Provide the (x, y) coordinate of the cell's center where the given text is located.  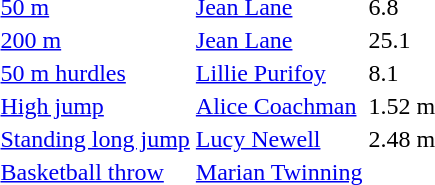
Lucy Newell (279, 139)
Lillie Purifoy (279, 73)
Alice Coachman (279, 106)
Jean Lane (279, 40)
